Return the (X, Y) coordinate for the center point of the cell that contains the specified text.  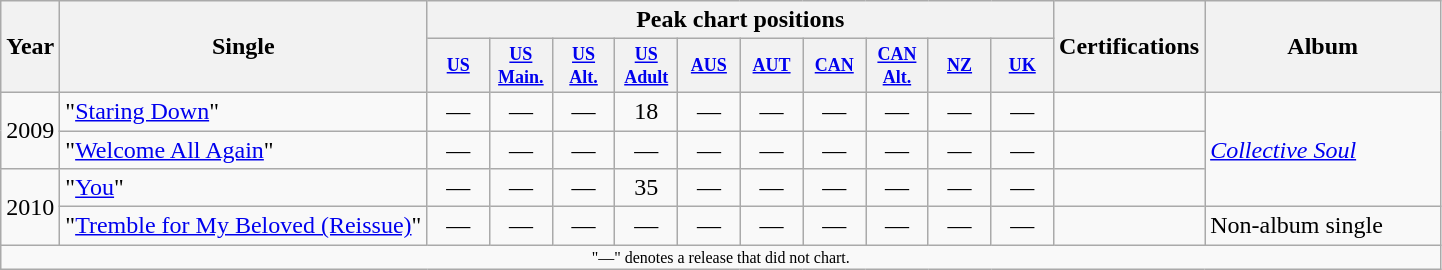
CANAlt. (898, 66)
"Tremble for My Beloved (Reissue)" (244, 226)
NZ (960, 66)
2009 (30, 130)
2010 (30, 207)
18 (646, 111)
USAdult (646, 66)
AUS (710, 66)
USMain. (522, 66)
Non-album single (1323, 226)
"You" (244, 188)
Album (1323, 47)
Collective Soul (1323, 149)
Certifications (1130, 47)
US (458, 66)
Single (244, 47)
"Staring Down" (244, 111)
AUT (772, 66)
UK (1022, 66)
"—" denotes a release that did not chart. (721, 257)
Year (30, 47)
USAlt. (584, 66)
CAN (834, 66)
35 (646, 188)
Peak chart positions (740, 20)
"Welcome All Again" (244, 150)
